Determine the [X, Y] coordinate at the center of the cell enclosing the given text.  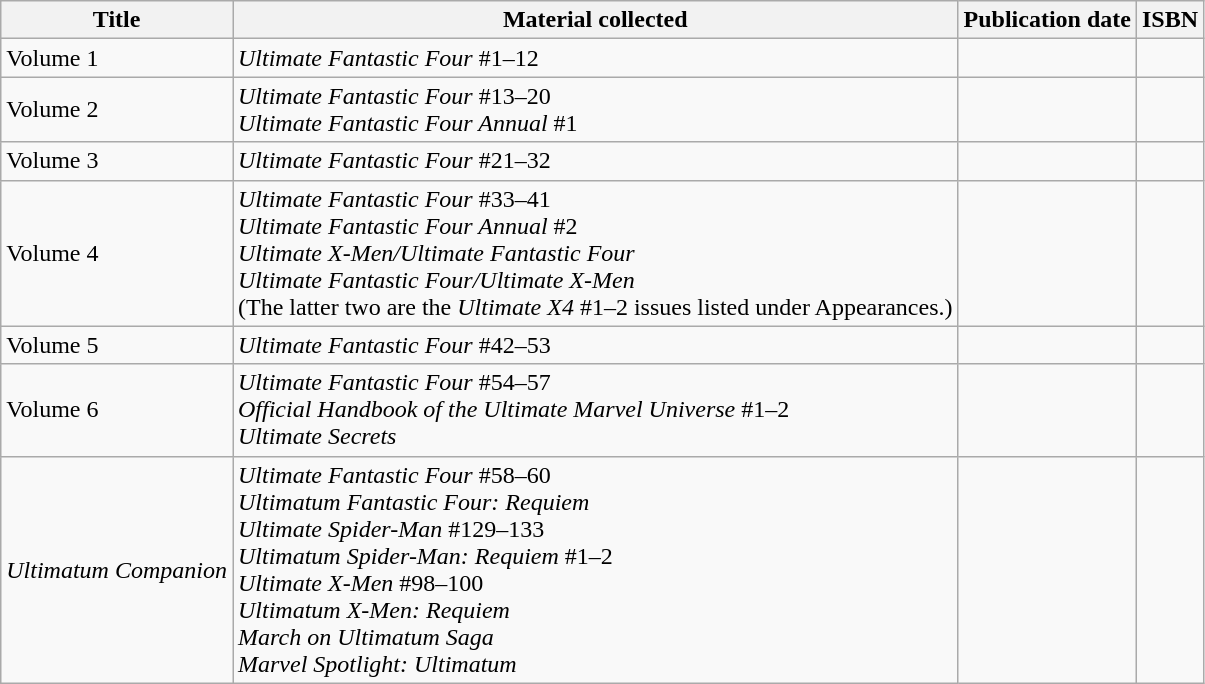
Ultimate Fantastic Four #13–20Ultimate Fantastic Four Annual #1 [595, 110]
Ultimate Fantastic Four #21–32 [595, 161]
Volume 4 [117, 253]
ISBN [1170, 20]
Volume 6 [117, 410]
Ultimatum Companion [117, 570]
Ultimate Fantastic Four #42–53 [595, 345]
Ultimate Fantastic Four #54–57Official Handbook of the Ultimate Marvel Universe #1–2Ultimate Secrets [595, 410]
Title [117, 20]
Material collected [595, 20]
Publication date [1047, 20]
Ultimate Fantastic Four #1–12 [595, 58]
Volume 5 [117, 345]
Volume 2 [117, 110]
Volume 1 [117, 58]
Volume 3 [117, 161]
